Find where the given text appears and provide that cell's center as (x, y) coordinate. 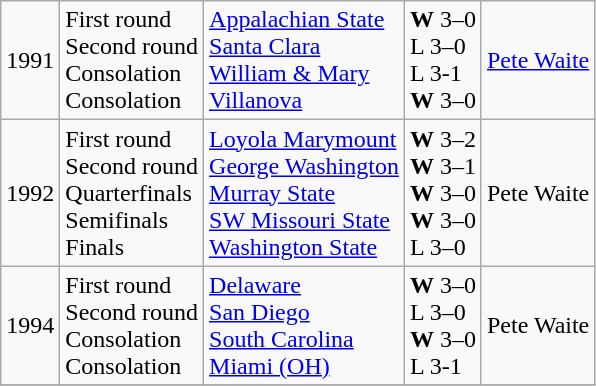
Appalachian StateSanta ClaraWilliam & MaryVillanova (304, 60)
DelawareSan DiegoSouth CarolinaMiami (OH) (304, 326)
1991 (30, 60)
1992 (30, 193)
W 3–0L 3–0L 3-1W 3–0 (442, 60)
W 3–2W 3–1W 3–0W 3–0L 3–0 (442, 193)
W 3–0L 3–0W 3–0L 3-1 (442, 326)
First roundSecond roundQuarterfinalsSemifinalsFinals (132, 193)
Loyola MarymountGeorge WashingtonMurray StateSW Missouri StateWashington State (304, 193)
1994 (30, 326)
